Return the [X, Y] coordinate for the center point of the cell that contains the specified text.  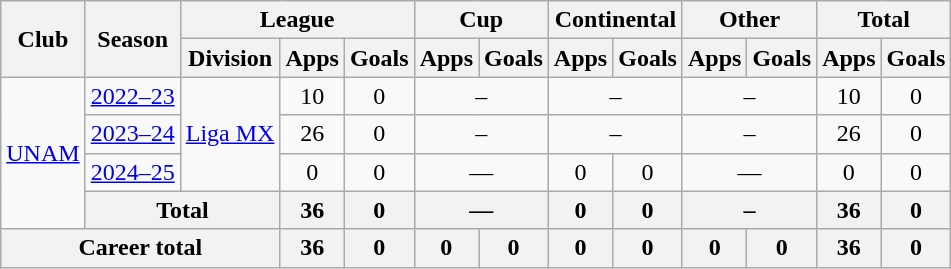
Liga MX [230, 134]
Division [230, 58]
UNAM [43, 153]
2024–25 [132, 172]
2022–23 [132, 96]
Career total [140, 248]
Continental [615, 20]
Other [749, 20]
Club [43, 39]
2023–24 [132, 134]
League [297, 20]
Cup [481, 20]
Season [132, 39]
